For the text-containing cell, return its midpoint in [X, Y] coordinate format. 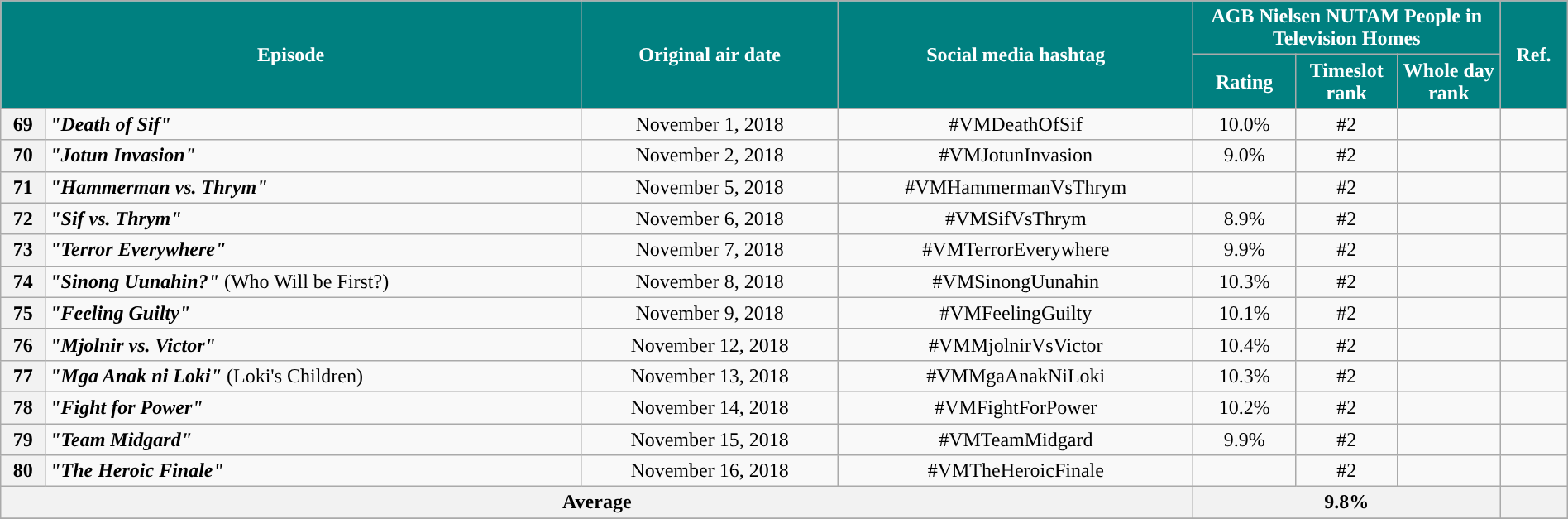
"The Heroic Finale" [313, 471]
10.1% [1245, 313]
76 [23, 344]
72 [23, 219]
November 9, 2018 [710, 313]
"Feeling Guilty" [313, 313]
73 [23, 250]
Rating [1245, 81]
69 [23, 124]
77 [23, 376]
10.0% [1245, 124]
9.0% [1245, 156]
#VMTeamMidgard [1016, 440]
#VMMjolnirVsVictor [1016, 344]
#VMDeathOfSif [1016, 124]
November 8, 2018 [710, 281]
November 12, 2018 [710, 344]
"Mga Anak ni Loki" (Loki's Children) [313, 376]
"Jotun Invasion" [313, 156]
10.2% [1245, 407]
8.9% [1245, 219]
#VMFeelingGuilty [1016, 313]
#VMMgaAnakNiLoki [1016, 376]
November 13, 2018 [710, 376]
Timeslotrank [1346, 81]
November 7, 2018 [710, 250]
Whole dayrank [1449, 81]
#VMSifVsThrym [1016, 219]
9.8% [1346, 502]
AGB Nielsen NUTAM People in Television Homes [1346, 28]
Original air date [710, 55]
November 2, 2018 [710, 156]
75 [23, 313]
74 [23, 281]
#VMHammermanVsThrym [1016, 187]
10.4% [1245, 344]
71 [23, 187]
#VMFightForPower [1016, 407]
Social media hashtag [1016, 55]
November 1, 2018 [710, 124]
November 5, 2018 [710, 187]
"Terror Everywhere" [313, 250]
#VMSinongUunahin [1016, 281]
Ref. [1534, 55]
November 6, 2018 [710, 219]
"Team Midgard" [313, 440]
"Fight for Power" [313, 407]
November 14, 2018 [710, 407]
Episode [291, 55]
#VMTerrorEverywhere [1016, 250]
78 [23, 407]
70 [23, 156]
November 15, 2018 [710, 440]
November 16, 2018 [710, 471]
#VMJotunInvasion [1016, 156]
79 [23, 440]
"Hammerman vs. Thrym" [313, 187]
Average [597, 502]
"Mjolnir vs. Victor" [313, 344]
#VMTheHeroicFinale [1016, 471]
"Sinong Uunahin?" (Who Will be First?) [313, 281]
80 [23, 471]
"Sif vs. Thrym" [313, 219]
"Death of Sif" [313, 124]
